For the text-containing cell, return its midpoint in (X, Y) coordinate format. 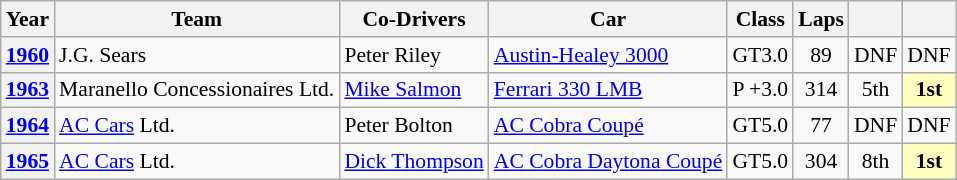
304 (821, 162)
AC Cobra Daytona Coupé (608, 162)
Laps (821, 19)
Ferrari 330 LMB (608, 90)
Austin-Healey 3000 (608, 55)
89 (821, 55)
Mike Salmon (414, 90)
P +3.0 (760, 90)
Class (760, 19)
Peter Riley (414, 55)
1964 (28, 126)
AC Cobra Coupé (608, 126)
1965 (28, 162)
1960 (28, 55)
5th (876, 90)
J.G. Sears (196, 55)
Dick Thompson (414, 162)
Car (608, 19)
Peter Bolton (414, 126)
314 (821, 90)
Maranello Concessionaires Ltd. (196, 90)
Year (28, 19)
1963 (28, 90)
GT3.0 (760, 55)
Co-Drivers (414, 19)
Team (196, 19)
8th (876, 162)
77 (821, 126)
